Detect which cell encompasses the target text, then output its [X, Y] center coordinate. 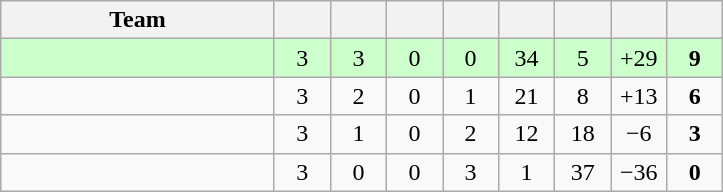
8 [583, 96]
Team [138, 20]
21 [527, 96]
5 [583, 58]
+13 [639, 96]
18 [583, 134]
12 [527, 134]
34 [527, 58]
+29 [639, 58]
6 [695, 96]
−6 [639, 134]
−36 [639, 172]
9 [695, 58]
37 [583, 172]
